Determine the (X, Y) coordinate at the center of the cell enclosing the given text.  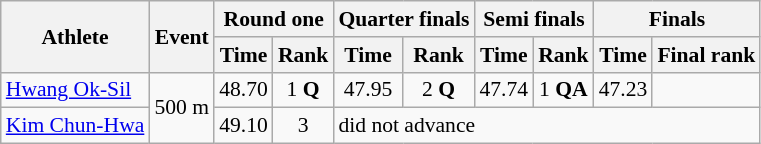
Round one (274, 19)
did not advance (546, 126)
1 QA (564, 90)
Quarter finals (404, 19)
Hwang Ok-Sil (76, 90)
Athlete (76, 36)
1 Q (304, 90)
2 Q (439, 90)
Finals (678, 19)
47.74 (504, 90)
47.23 (624, 90)
3 (304, 126)
Final rank (706, 55)
Event (182, 36)
500 m (182, 108)
47.95 (368, 90)
49.10 (244, 126)
Semi finals (534, 19)
Kim Chun-Hwa (76, 126)
48.70 (244, 90)
